For the text-containing cell, return its midpoint in (x, y) coordinate format. 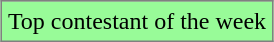
Top contestant of the week (137, 21)
